Provide the (X, Y) coordinate of the cell's center where the given text is located.  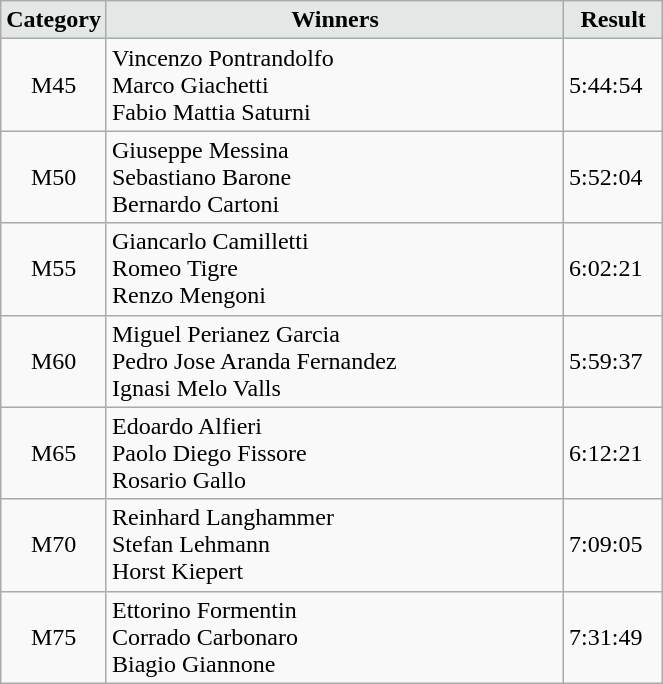
Giancarlo Camilletti Romeo Tigre Renzo Mengoni (334, 269)
6:12:21 (614, 453)
7:09:05 (614, 545)
Result (614, 20)
5:59:37 (614, 361)
Vincenzo Pontrandolfo Marco GiachettiFabio Mattia Saturni (334, 85)
M55 (54, 269)
M75 (54, 637)
5:52:04 (614, 177)
Category (54, 20)
Ettorino Formentin Corrado Carbonaro Biagio Giannone (334, 637)
M65 (54, 453)
5:44:54 (614, 85)
M70 (54, 545)
Winners (334, 20)
Reinhard Langhammer Stefan Lehmann Horst Kiepert (334, 545)
Miguel Perianez Garcia Pedro Jose Aranda Fernandez Ignasi Melo Valls (334, 361)
7:31:49 (614, 637)
M50 (54, 177)
6:02:21 (614, 269)
Edoardo Alfieri Paolo Diego Fissore Rosario Gallo (334, 453)
M45 (54, 85)
M60 (54, 361)
Giuseppe Messina Sebastiano Barone Bernardo Cartoni (334, 177)
